Provide the (x, y) coordinate of the cell's center where the given text is located.  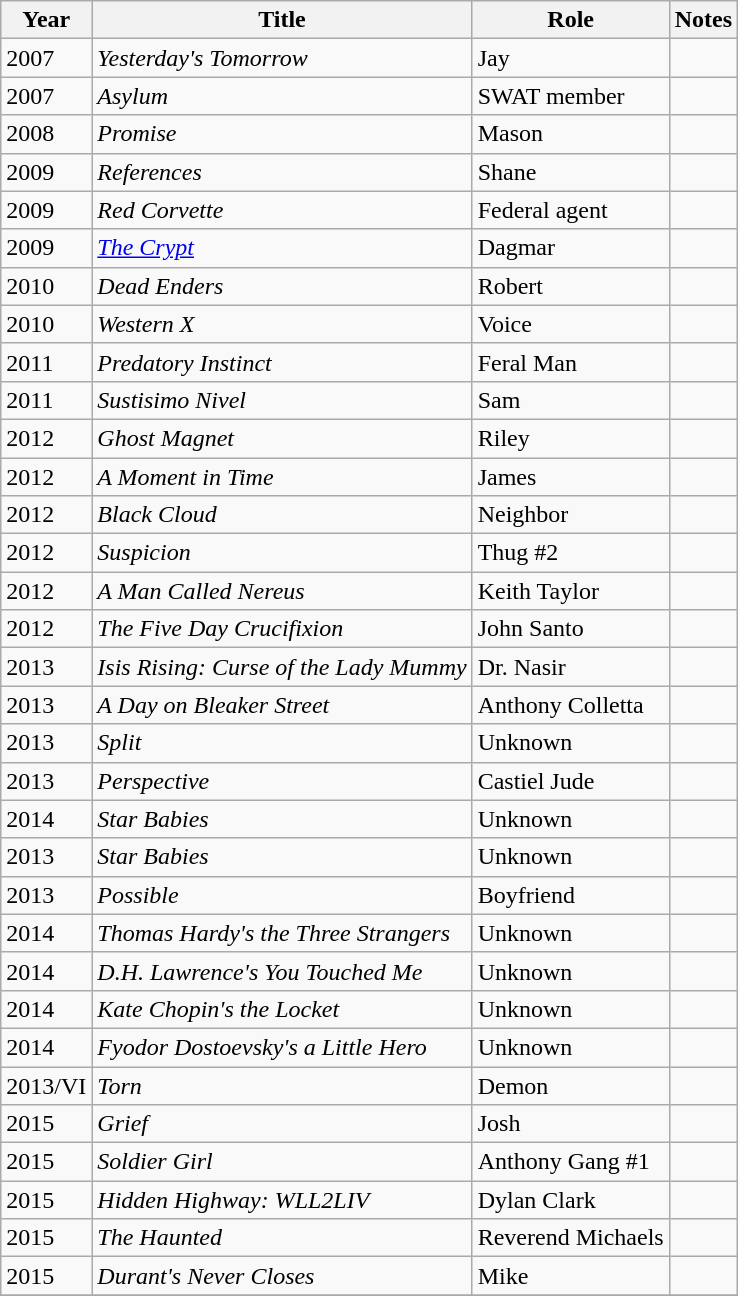
The Haunted (282, 1238)
Sustisimo Nivel (282, 400)
A Man Called Nereus (282, 591)
Federal agent (570, 210)
Mason (570, 134)
James (570, 477)
Possible (282, 895)
Role (570, 20)
Notes (703, 20)
Grief (282, 1124)
2008 (46, 134)
Title (282, 20)
Durant's Never Closes (282, 1276)
Black Cloud (282, 515)
Riley (570, 438)
Suspicion (282, 553)
Mike (570, 1276)
D.H. Lawrence's You Touched Me (282, 971)
Josh (570, 1124)
The Crypt (282, 248)
Kate Chopin's the Locket (282, 1009)
Castiel Jude (570, 781)
Split (282, 743)
Thug #2 (570, 553)
Anthony Gang #1 (570, 1162)
Dr. Nasir (570, 667)
Dagmar (570, 248)
Promise (282, 134)
Shane (570, 172)
SWAT member (570, 96)
Perspective (282, 781)
Keith Taylor (570, 591)
2013/VI (46, 1085)
Isis Rising: Curse of the Lady Mummy (282, 667)
Asylum (282, 96)
Sam (570, 400)
Dead Enders (282, 286)
Feral Man (570, 362)
Dylan Clark (570, 1200)
Torn (282, 1085)
Predatory Instinct (282, 362)
John Santo (570, 629)
Thomas Hardy's the Three Strangers (282, 933)
Fyodor Dostoevsky's a Little Hero (282, 1047)
Robert (570, 286)
A Moment in Time (282, 477)
The Five Day Crucifixion (282, 629)
Hidden Highway: WLL2LIV (282, 1200)
Ghost Magnet (282, 438)
Year (46, 20)
Voice (570, 324)
Neighbor (570, 515)
Yesterday's Tomorrow (282, 58)
Soldier Girl (282, 1162)
A Day on Bleaker Street (282, 705)
Anthony Colletta (570, 705)
Boyfriend (570, 895)
Jay (570, 58)
Western X (282, 324)
Reverend Michaels (570, 1238)
Red Corvette (282, 210)
Demon (570, 1085)
References (282, 172)
